Provide the [X, Y] coordinate of the cell's center where the given text is located.  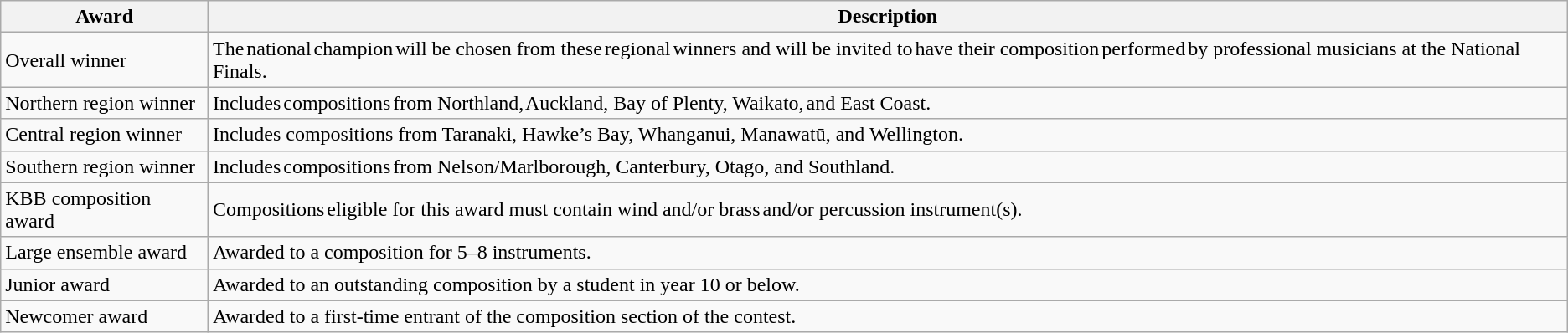
Southern region winner [105, 166]
Includes compositions from Taranaki, Hawke’s Bay, Whanganui, Manawatū, and Wellington. [888, 135]
Junior award [105, 284]
Includes compositions from Nelson/Marlborough, Canterbury, Otago, and Southland. [888, 166]
Awarded to a first-time entrant of the composition section of the contest. [888, 316]
Award [105, 17]
Central region winner [105, 135]
Northern region winner [105, 103]
Newcomer award [105, 316]
Awarded to a composition for 5–8 instruments. [888, 253]
Compositions eligible for this award must contain wind and/or brass and/or percussion instrument(s). [888, 209]
Large ensemble award [105, 253]
Description [888, 17]
Overall winner [105, 60]
KBB composition award [105, 209]
Awarded to an outstanding composition by a student in year 10 or below. [888, 284]
Includes compositions from Northland, Auckland, Bay of Plenty, Waikato, and East Coast. [888, 103]
